Return the [x, y] coordinate for the center point of the cell that contains the specified text.  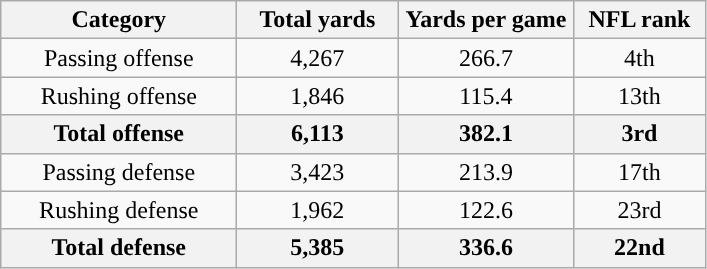
13th [640, 96]
1,962 [318, 210]
17th [640, 172]
4,267 [318, 58]
213.9 [486, 172]
122.6 [486, 210]
115.4 [486, 96]
Category [119, 20]
Rushing offense [119, 96]
23rd [640, 210]
Total offense [119, 134]
5,385 [318, 248]
Passing offense [119, 58]
Yards per game [486, 20]
Passing defense [119, 172]
1,846 [318, 96]
Total yards [318, 20]
382.1 [486, 134]
3,423 [318, 172]
4th [640, 58]
NFL rank [640, 20]
6,113 [318, 134]
266.7 [486, 58]
Total defense [119, 248]
3rd [640, 134]
Rushing defense [119, 210]
336.6 [486, 248]
22nd [640, 248]
